Return the [x, y] coordinate for the center point of the cell that contains the specified text.  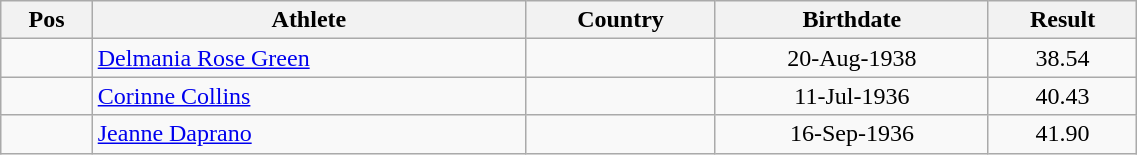
40.43 [1062, 96]
Corinne Collins [308, 96]
20-Aug-1938 [852, 58]
Pos [46, 20]
Delmania Rose Green [308, 58]
Jeanne Daprano [308, 134]
Birthdate [852, 20]
11-Jul-1936 [852, 96]
38.54 [1062, 58]
Result [1062, 20]
16-Sep-1936 [852, 134]
41.90 [1062, 134]
Country [621, 20]
Athlete [308, 20]
